Determine the [X, Y] coordinate at the center of the cell enclosing the given text.  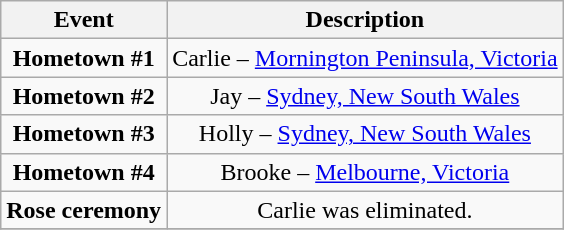
Event [84, 20]
Hometown #4 [84, 172]
Jay – Sydney, New South Wales [365, 96]
Description [365, 20]
Hometown #3 [84, 134]
Carlie – Mornington Peninsula, Victoria [365, 58]
Hometown #1 [84, 58]
Hometown #2 [84, 96]
Rose ceremony [84, 210]
Carlie was eliminated. [365, 210]
Holly – Sydney, New South Wales [365, 134]
Brooke – Melbourne, Victoria [365, 172]
